Detect which cell encompasses the target text, then output its (x, y) center coordinate. 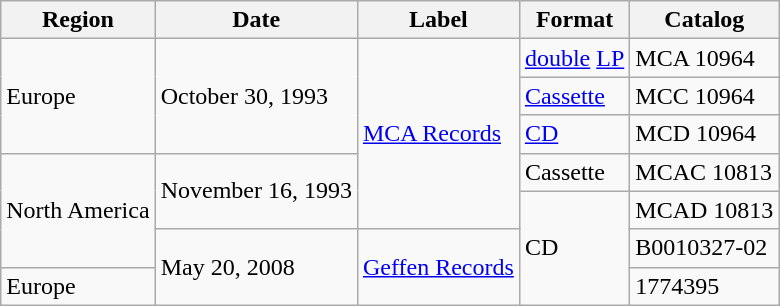
May 20, 2008 (256, 267)
November 16, 1993 (256, 191)
MCC 10964 (704, 96)
MCAC 10813 (704, 172)
MCD 10964 (704, 134)
North America (78, 210)
MCA 10964 (704, 58)
MCA Records (438, 134)
B0010327-02 (704, 248)
Date (256, 20)
Region (78, 20)
double LP (574, 58)
1774395 (704, 286)
Catalog (704, 20)
Geffen Records (438, 267)
MCAD 10813 (704, 210)
October 30, 1993 (256, 96)
Format (574, 20)
Label (438, 20)
